Provide the [X, Y] coordinate of the cell's center where the given text is located.  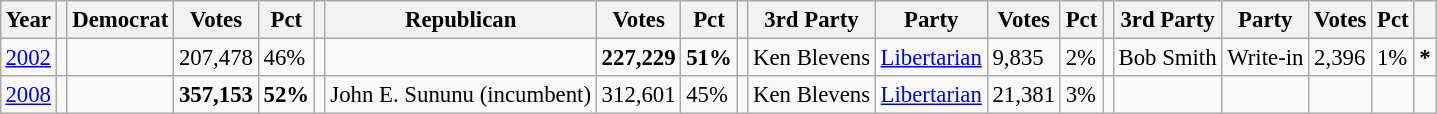
9,835 [1024, 57]
John E. Sununu (incumbent) [460, 95]
2% [1081, 57]
Write-in [1266, 57]
46% [286, 57]
Year [28, 20]
52% [286, 95]
312,601 [638, 95]
2008 [28, 95]
* [1425, 57]
Bob Smith [1168, 57]
227,229 [638, 57]
2002 [28, 57]
3% [1081, 95]
Democrat [120, 20]
2,396 [1340, 57]
1% [1393, 57]
51% [709, 57]
Republican [460, 20]
357,153 [216, 95]
21,381 [1024, 95]
45% [709, 95]
207,478 [216, 57]
